For the text-containing cell, return its midpoint in (x, y) coordinate format. 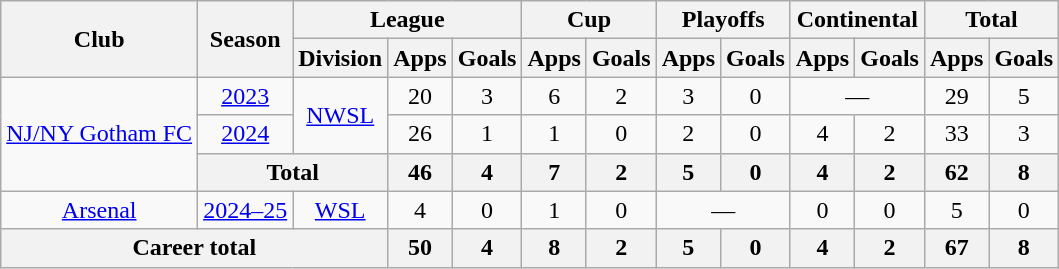
2024 (246, 134)
67 (956, 248)
6 (554, 96)
2024–25 (246, 210)
Division (340, 58)
7 (554, 172)
WSL (340, 210)
Arsenal (100, 210)
29 (956, 96)
62 (956, 172)
NWSL (340, 115)
Season (246, 39)
2023 (246, 96)
20 (420, 96)
26 (420, 134)
Continental (857, 20)
Cup (589, 20)
Career total (194, 248)
50 (420, 248)
League (408, 20)
33 (956, 134)
46 (420, 172)
NJ/NY Gotham FC (100, 134)
Club (100, 39)
Playoffs (723, 20)
